Pinpoint the cell where the given text exists, returning its [X, Y] midpoint coordinate. 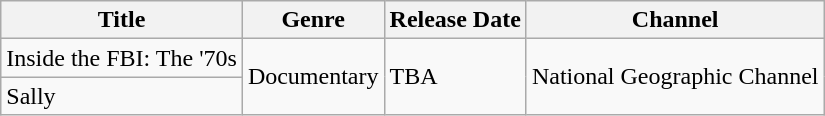
National Geographic Channel [675, 77]
Release Date [455, 20]
Documentary [313, 77]
Channel [675, 20]
Genre [313, 20]
TBA [455, 77]
Inside the FBI: The '70s [122, 58]
Title [122, 20]
Sally [122, 96]
